Determine the (x, y) coordinate at the center of the cell enclosing the given text.  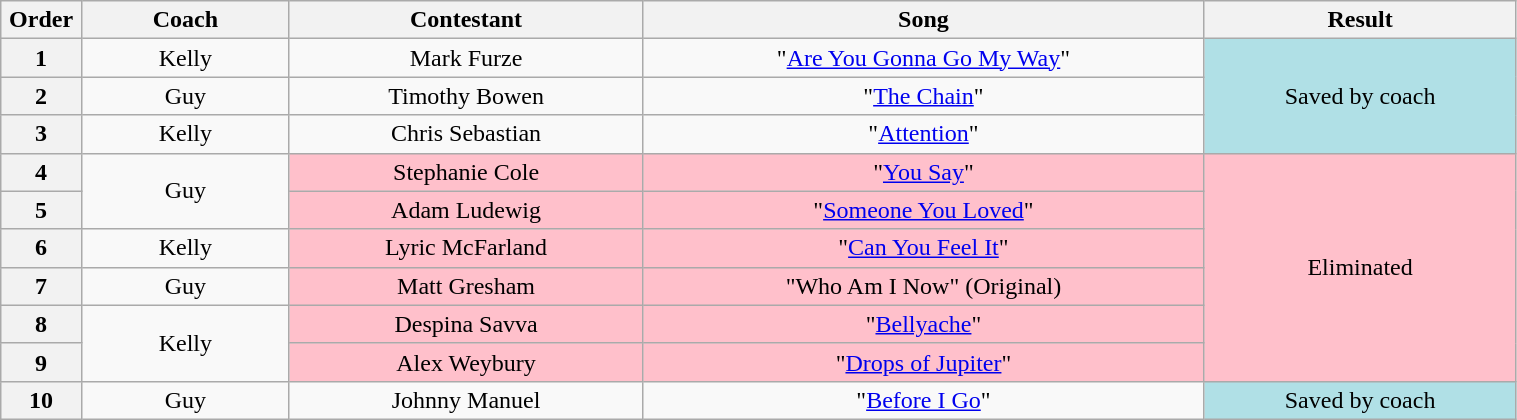
2 (42, 96)
Alex Weybury (466, 362)
Contestant (466, 20)
Order (42, 20)
"Drops of Jupiter" (924, 362)
Eliminated (1360, 267)
1 (42, 58)
"Attention" (924, 134)
"Who Am I Now" (Original) (924, 286)
"The Chain" (924, 96)
"You Say" (924, 172)
7 (42, 286)
Song (924, 20)
Result (1360, 20)
10 (42, 400)
"Are You Gonna Go My Way" (924, 58)
Coach (185, 20)
8 (42, 324)
Johnny Manuel (466, 400)
"Before I Go" (924, 400)
Adam Ludewig (466, 210)
9 (42, 362)
6 (42, 248)
Lyric McFarland (466, 248)
Despina Savva (466, 324)
3 (42, 134)
"Someone You Loved" (924, 210)
5 (42, 210)
Timothy Bowen (466, 96)
Stephanie Cole (466, 172)
Mark Furze (466, 58)
Matt Gresham (466, 286)
"Can You Feel It" (924, 248)
Chris Sebastian (466, 134)
4 (42, 172)
"Bellyache" (924, 324)
